Pinpoint the cell where the given text exists, returning its [x, y] midpoint coordinate. 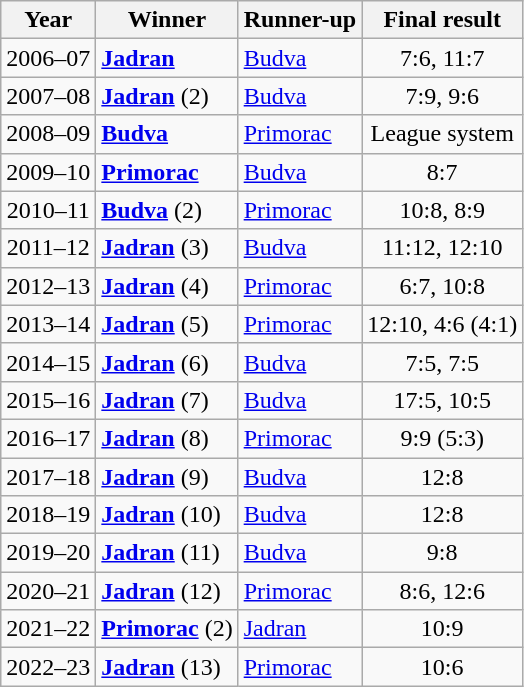
7:9, 9:6 [442, 96]
Final result [442, 20]
Jadran (2) [167, 96]
10:9 [442, 629]
2022–23 [48, 667]
Winner [167, 20]
Jadran (3) [167, 248]
2014–15 [48, 362]
2009–10 [48, 172]
2007–08 [48, 96]
Jadran (9) [167, 477]
Jadran (6) [167, 362]
9:9 (5:3) [442, 438]
2012–13 [48, 286]
10:6 [442, 667]
2015–16 [48, 400]
Jadran (7) [167, 400]
2019–20 [48, 553]
7:5, 7:5 [442, 362]
Primorac (2) [167, 629]
2021–22 [48, 629]
10:8, 8:9 [442, 210]
2017–18 [48, 477]
2011–12 [48, 248]
Jadran (13) [167, 667]
Jadran (12) [167, 591]
Jadran (8) [167, 438]
2010–11 [48, 210]
Runner-up [300, 20]
9:8 [442, 553]
7:6, 11:7 [442, 58]
2008–09 [48, 134]
6:7, 10:8 [442, 286]
Jadran (4) [167, 286]
11:12, 12:10 [442, 248]
2006–07 [48, 58]
2016–17 [48, 438]
Budva (2) [167, 210]
8:6, 12:6 [442, 591]
2018–19 [48, 515]
Jadran (5) [167, 324]
17:5, 10:5 [442, 400]
Jadran (10) [167, 515]
2020–21 [48, 591]
8:7 [442, 172]
Year [48, 20]
12:10, 4:6 (4:1) [442, 324]
League system [442, 134]
Jadran (11) [167, 553]
2013–14 [48, 324]
